Find where the given text appears and provide that cell's center as (X, Y) coordinate. 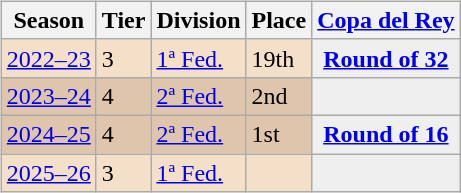
Season (48, 20)
2025–26 (48, 173)
Place (279, 20)
2023–24 (48, 96)
Round of 32 (386, 58)
1st (279, 134)
2nd (279, 96)
19th (279, 58)
2024–25 (48, 134)
Copa del Rey (386, 20)
Tier (124, 20)
2022–23 (48, 58)
Round of 16 (386, 134)
Division (198, 20)
